For the text-containing cell, return its midpoint in (X, Y) coordinate format. 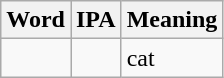
IPA (96, 20)
cat (172, 58)
Word (36, 20)
Meaning (172, 20)
